Detect which cell encompasses the target text, then output its (x, y) center coordinate. 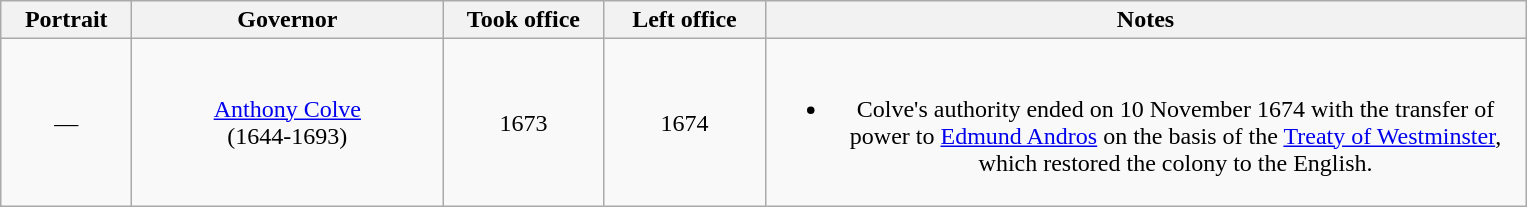
1673 (524, 122)
Governor (288, 20)
Left office (684, 20)
Anthony Colve (1644-1693) (288, 122)
1674 (684, 122)
— (66, 122)
Notes (1146, 20)
Portrait (66, 20)
Took office (524, 20)
